Provide the [x, y] coordinate of the cell's center where the given text is located.  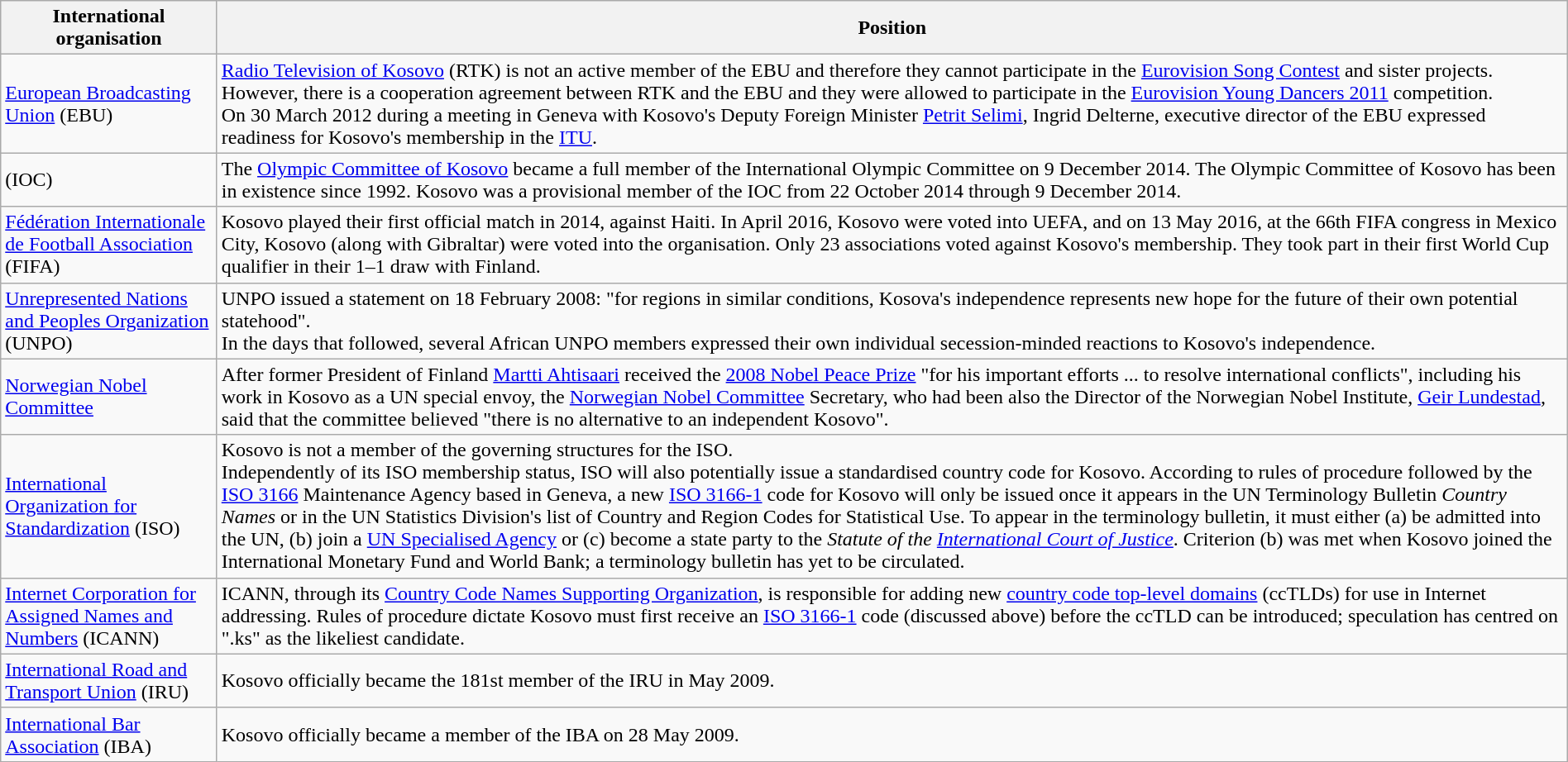
European Broadcasting Union (EBU) [109, 104]
Position [892, 28]
Fédération Internationale de Football Association (FIFA) [109, 245]
Internet Corporation for Assigned Names and Numbers (ICANN) [109, 616]
Kosovo officially became a member of the IBA on 28 May 2009. [892, 734]
International organisation [109, 28]
International Road and Transport Union (IRU) [109, 681]
International Bar Association (IBA) [109, 734]
(IOC) [109, 180]
Kosovo officially became the 181st member of the IRU in May 2009. [892, 681]
Norwegian Nobel Committee [109, 397]
Unrepresented Nations and Peoples Organization (UNPO) [109, 321]
International Organization for Standardization (ISO) [109, 506]
